Determine the (x, y) coordinate at the center of the cell enclosing the given text.  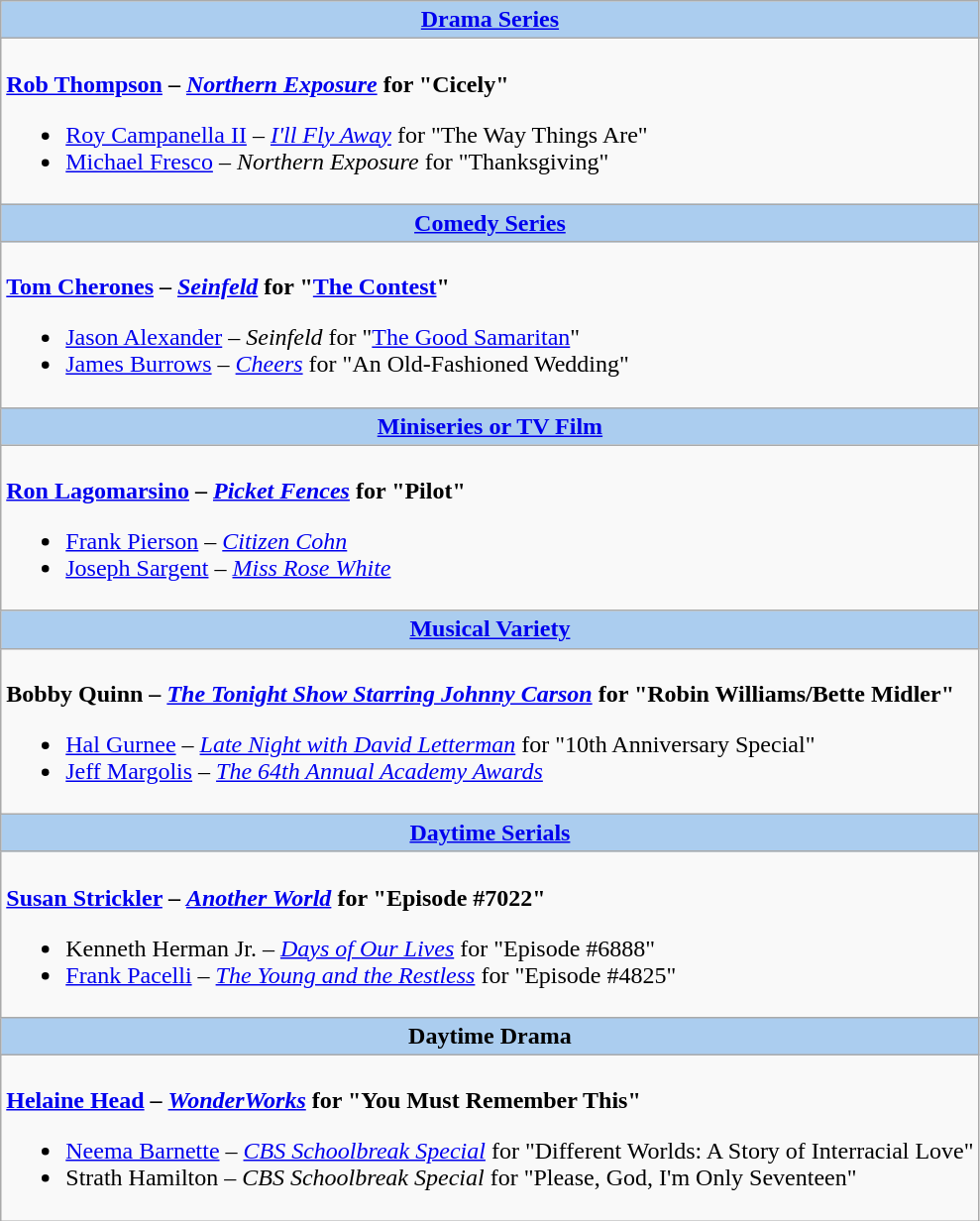
Drama Series (490, 20)
Daytime Serials (490, 832)
Musical Variety (490, 629)
Tom Cherones – Seinfeld for "The Contest"Jason Alexander – Seinfeld for "The Good Samaritan"James Burrows – Cheers for "An Old-Fashioned Wedding" (490, 325)
Comedy Series (490, 223)
Miniseries or TV Film (490, 426)
Ron Lagomarsino – Picket Fences for "Pilot"Frank Pierson – Citizen CohnJoseph Sargent – Miss Rose White (490, 527)
Daytime Drama (490, 1036)
